Provide the [x, y] coordinate of the cell's center where the given text is located.  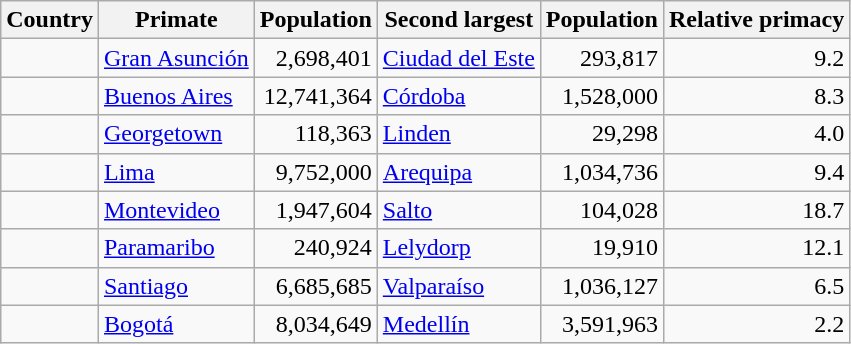
12.1 [756, 248]
Lima [176, 172]
Primate [176, 20]
Medellín [458, 324]
9,752,000 [316, 172]
240,924 [316, 248]
293,817 [602, 58]
Córdoba [458, 96]
Buenos Aires [176, 96]
Paramaribo [176, 248]
1,528,000 [602, 96]
8.3 [756, 96]
Salto [458, 210]
Ciudad del Este [458, 58]
8,034,649 [316, 324]
Country [50, 20]
Lelydorp [458, 248]
Linden [458, 134]
2.2 [756, 324]
Bogotá [176, 324]
12,741,364 [316, 96]
6.5 [756, 286]
6,685,685 [316, 286]
1,947,604 [316, 210]
Gran Asunción [176, 58]
18.7 [756, 210]
Arequipa [458, 172]
Valparaíso [458, 286]
2,698,401 [316, 58]
1,036,127 [602, 286]
3,591,963 [602, 324]
Second largest [458, 20]
19,910 [602, 248]
Montevideo [176, 210]
Santiago [176, 286]
Georgetown [176, 134]
4.0 [756, 134]
9.4 [756, 172]
1,034,736 [602, 172]
Relative primacy [756, 20]
29,298 [602, 134]
104,028 [602, 210]
9.2 [756, 58]
118,363 [316, 134]
